Locate the cell with the specified text and output its [x, y] center coordinate. 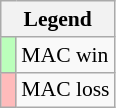
MAC win [65, 55]
Legend [58, 19]
MAC loss [65, 90]
